Identify which cell holds the provided text, then report its [x, y] central coordinate. 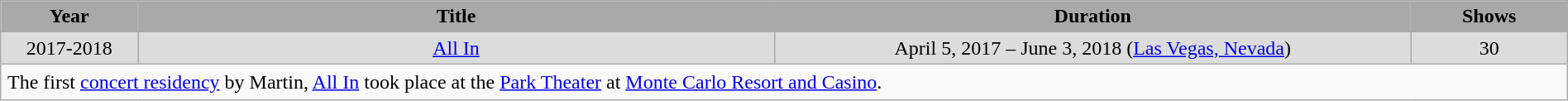
Shows [1489, 17]
Year [69, 17]
Title [457, 17]
April 5, 2017 – June 3, 2018 (Las Vegas, Nevada) [1092, 48]
All In [457, 48]
2017-2018 [69, 48]
The first concert residency by Martin, All In took place at the Park Theater at Monte Carlo Resort and Casino. [784, 82]
30 [1489, 48]
Duration [1092, 17]
